Find where the given text appears and provide that cell's center as [x, y] coordinate. 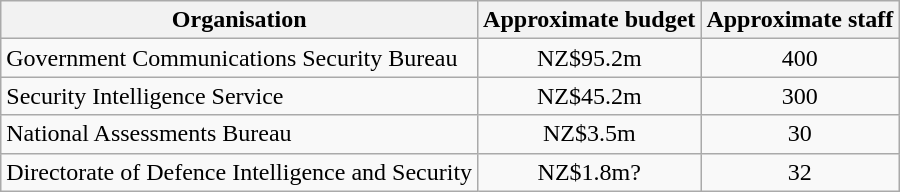
Directorate of Defence Intelligence and Security [240, 172]
Organisation [240, 20]
Approximate staff [800, 20]
32 [800, 172]
National Assessments Bureau [240, 134]
30 [800, 134]
Security Intelligence Service [240, 96]
400 [800, 58]
Approximate budget [590, 20]
NZ$95.2m [590, 58]
300 [800, 96]
Government Communications Security Bureau [240, 58]
NZ$1.8m? [590, 172]
NZ$3.5m [590, 134]
NZ$45.2m [590, 96]
